Extract the (X, Y) coordinate from the center of the cell holding the provided text.  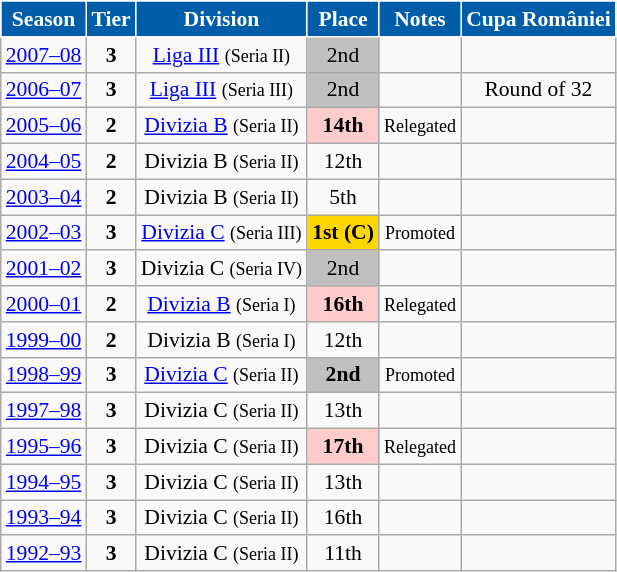
2000–01 (44, 304)
Cupa României (538, 19)
14th (343, 126)
17th (343, 447)
1994–95 (44, 482)
Round of 32 (538, 90)
2005–06 (44, 126)
1992–93 (44, 554)
11th (343, 554)
Divizia C (Seria IV) (222, 269)
1998–99 (44, 375)
Tier (110, 19)
Notes (420, 19)
1997–98 (44, 411)
Divizia C (Seria III) (222, 233)
Place (343, 19)
5th (343, 197)
2007–08 (44, 55)
Season (44, 19)
Liga III (Seria II) (222, 55)
2003–04 (44, 197)
2001–02 (44, 269)
2002–03 (44, 233)
1995–96 (44, 447)
1993–94 (44, 518)
Liga III (Seria III) (222, 90)
Division (222, 19)
1st (C) (343, 233)
2006–07 (44, 90)
2004–05 (44, 162)
1999–00 (44, 340)
